Detect which cell encompasses the target text, then output its [X, Y] center coordinate. 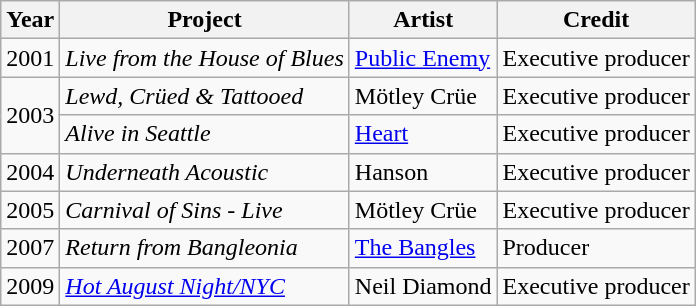
2009 [30, 286]
Heart [423, 134]
Lewd, Crüed & Tattooed [204, 96]
Live from the House of Blues [204, 58]
2007 [30, 248]
2004 [30, 172]
Artist [423, 20]
Underneath Acoustic [204, 172]
Public Enemy [423, 58]
Hot August Night/NYC [204, 286]
Alive in Seattle [204, 134]
Hanson [423, 172]
Producer [596, 248]
Year [30, 20]
2003 [30, 115]
Return from Bangleonia [204, 248]
Carnival of Sins - Live [204, 210]
Credit [596, 20]
Neil Diamond [423, 286]
2005 [30, 210]
2001 [30, 58]
Project [204, 20]
The Bangles [423, 248]
